Detect which cell encompasses the target text, then output its [X, Y] center coordinate. 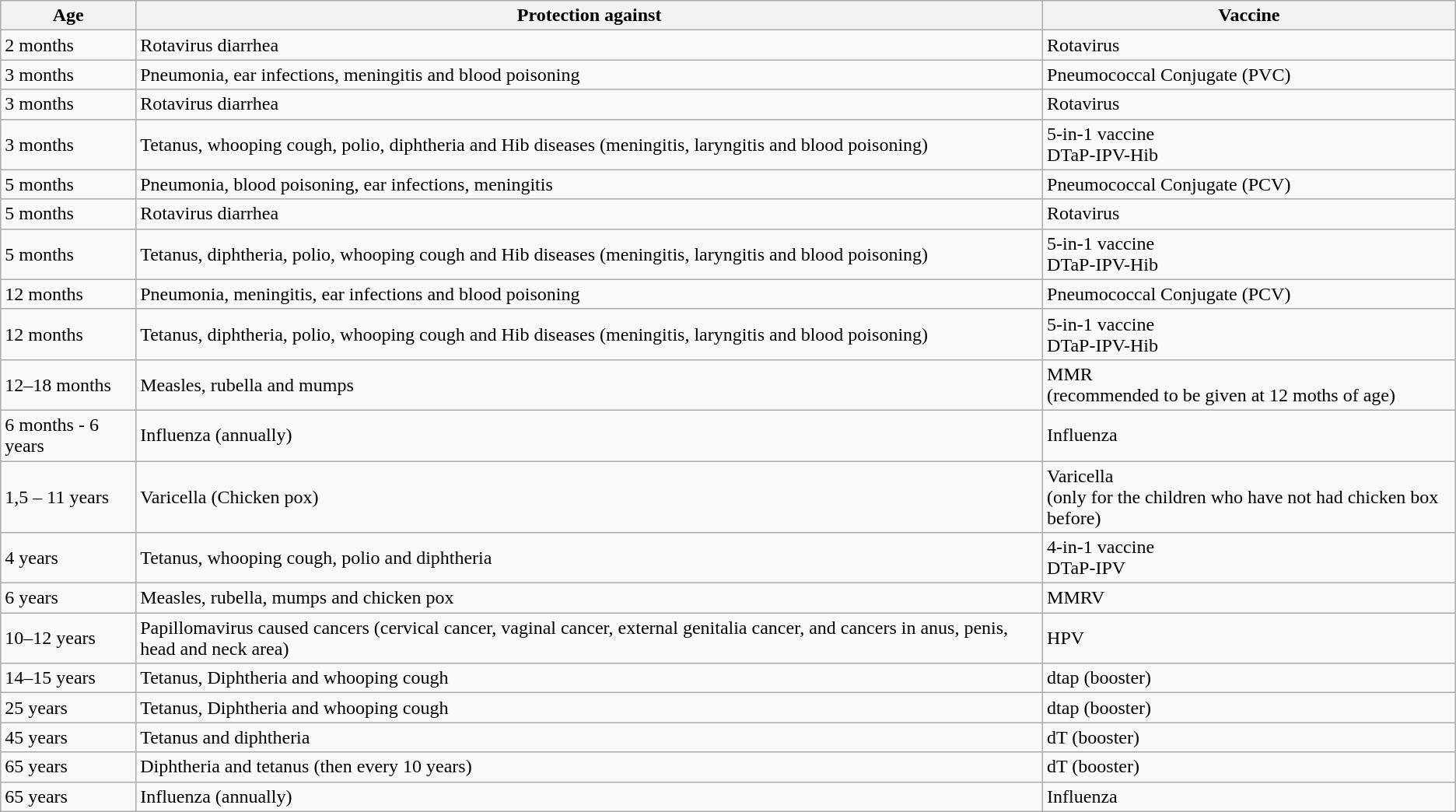
Tetanus, whooping cough, polio and diphtheria [590, 558]
4-in-1 vaccineDTaP-IPV [1249, 558]
Papillomavirus caused cancers (cervical cancer, vaginal cancer, external genitalia cancer, and cancers in anus, penis, head and neck area) [590, 638]
MMR(recommended to be given at 12 moths of age) [1249, 384]
MMRV [1249, 598]
Diphtheria and tetanus (then every 10 years) [590, 767]
Pneumonia, blood poisoning, ear infections, meningitis [590, 184]
12–18 months [68, 384]
14–15 years [68, 678]
Measles, rubella, mumps and chicken pox [590, 598]
25 years [68, 708]
4 years [68, 558]
Protection against [590, 16]
1,5 – 11 years [68, 496]
Pneumonia, ear infections, meningitis and blood poisoning [590, 75]
Tetanus and diphtheria [590, 737]
Varicella(only for the children who have not had chicken box before) [1249, 496]
2 months [68, 45]
HPV [1249, 638]
Pneumococcal Conjugate (PVC) [1249, 75]
Pneumonia, meningitis, ear infections and blood poisoning [590, 294]
6 years [68, 598]
6 months - 6 years [68, 436]
Varicella (Chicken pox) [590, 496]
Measles, rubella and mumps [590, 384]
Age [68, 16]
Vaccine [1249, 16]
Tetanus, whooping cough, polio, diphtheria and Hib diseases (meningitis, laryngitis and blood poisoning) [590, 145]
45 years [68, 737]
10–12 years [68, 638]
